Search for the cell housing the specified text and yield its (X, Y) center coordinate. 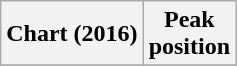
Peak position (189, 34)
Chart (2016) (72, 34)
